Return [x, y] of the center of cell containing provided text 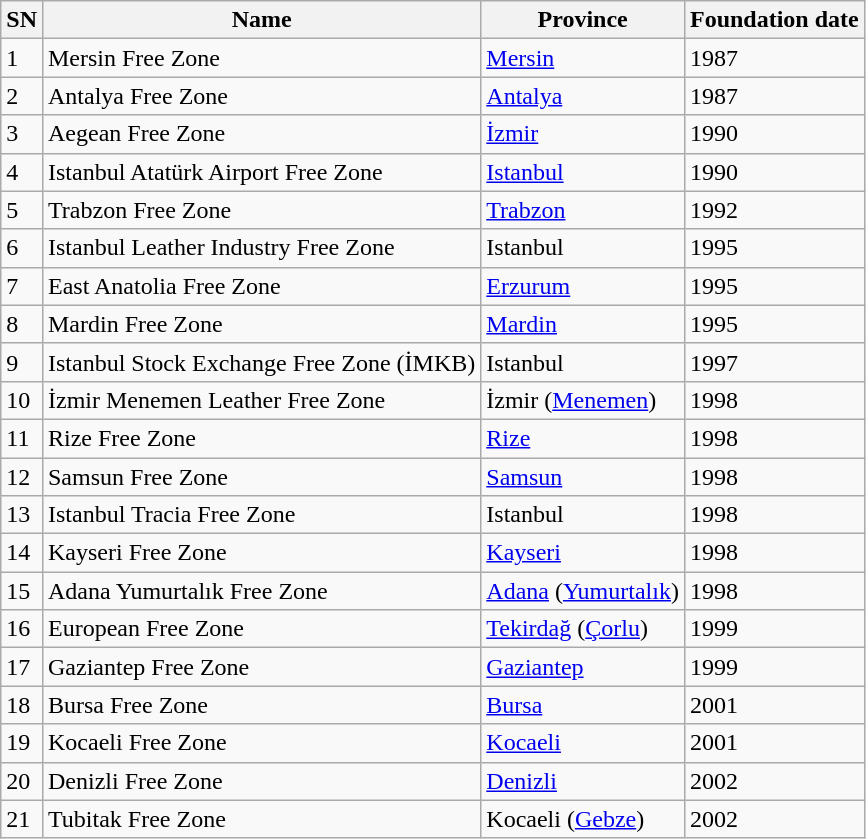
Foundation date [774, 20]
Istanbul Atatürk Airport Free Zone [261, 172]
11 [22, 438]
Istanbul Tracia Free Zone [261, 515]
Samsun Free Zone [261, 477]
10 [22, 400]
İzmir Menemen Leather Free Zone [261, 400]
5 [22, 210]
Rize Free Zone [261, 438]
7 [22, 286]
18 [22, 705]
Kocaeli [583, 743]
Kayseri [583, 553]
21 [22, 819]
Mersin [583, 58]
14 [22, 553]
Tubitak Free Zone [261, 819]
Kocaeli (Gebze) [583, 819]
Aegean Free Zone [261, 134]
İzmir (Menemen) [583, 400]
İzmir [583, 134]
12 [22, 477]
SN [22, 20]
Samsun [583, 477]
1 [22, 58]
Denizli Free Zone [261, 781]
8 [22, 324]
Mardin [583, 324]
Istanbul Stock Exchange Free Zone (İMKB) [261, 362]
9 [22, 362]
Denizli [583, 781]
Name [261, 20]
13 [22, 515]
20 [22, 781]
3 [22, 134]
European Free Zone [261, 629]
Kayseri Free Zone [261, 553]
19 [22, 743]
2 [22, 96]
1992 [774, 210]
6 [22, 248]
East Anatolia Free Zone [261, 286]
Adana (Yumurtalık) [583, 591]
4 [22, 172]
Rize [583, 438]
Trabzon Free Zone [261, 210]
Province [583, 20]
Adana Yumurtalık Free Zone [261, 591]
Mardin Free Zone [261, 324]
Erzurum [583, 286]
Istanbul Leather Industry Free Zone [261, 248]
15 [22, 591]
Trabzon [583, 210]
Bursa Free Zone [261, 705]
Antalya Free Zone [261, 96]
Gaziantep [583, 667]
1997 [774, 362]
Kocaeli Free Zone [261, 743]
Tekirdağ (Çorlu) [583, 629]
Bursa [583, 705]
Antalya [583, 96]
Gaziantep Free Zone [261, 667]
17 [22, 667]
Mersin Free Zone [261, 58]
16 [22, 629]
